Determine the [X, Y] coordinate at the center of the cell enclosing the given text.  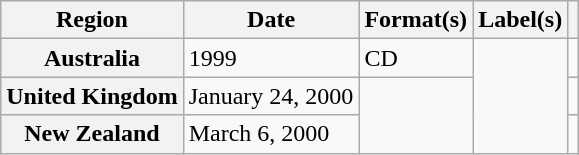
1999 [271, 58]
CD [416, 58]
Date [271, 20]
New Zealand [92, 134]
March 6, 2000 [271, 134]
Region [92, 20]
Format(s) [416, 20]
Australia [92, 58]
January 24, 2000 [271, 96]
United Kingdom [92, 96]
Label(s) [520, 20]
